Determine the (X, Y) coordinate at the center of the cell enclosing the given text.  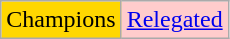
Relegated (174, 20)
Champions (61, 20)
